Return [x, y] of the center of cell containing provided text 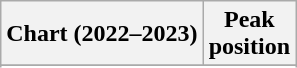
Peakposition [249, 34]
Chart (2022–2023) [102, 34]
